Search for the cell housing the specified text and yield its [X, Y] center coordinate. 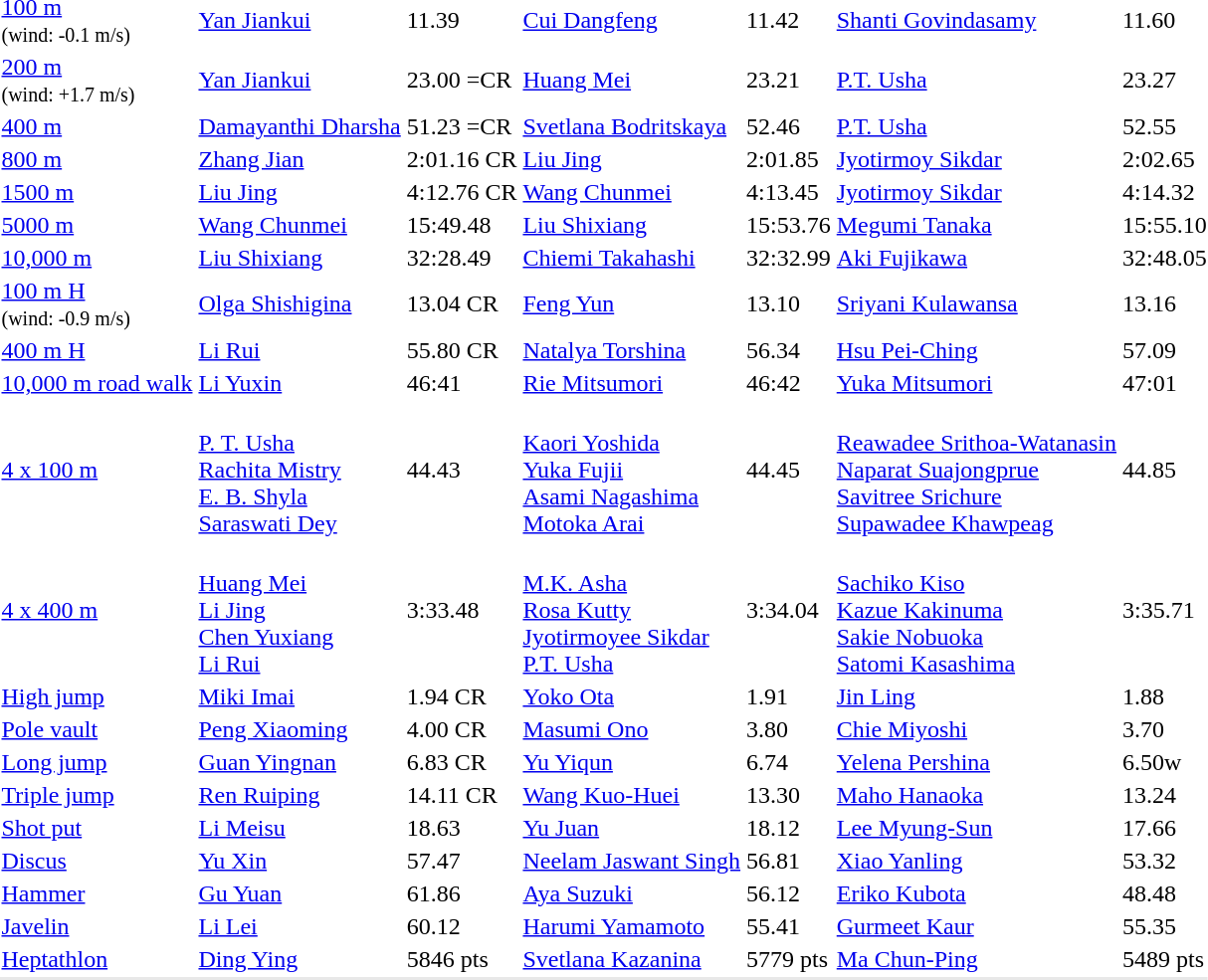
2:01.85 [789, 159]
4 x 100 m [98, 470]
Li Lei [300, 926]
56.81 [789, 861]
Kaori YoshidaYuka FujiiAsami NagashimaMotoka Arai [632, 470]
Eriko Kubota [976, 893]
Chie Miyoshi [976, 729]
Svetlana Bodritskaya [632, 126]
Masumi Ono [632, 729]
Wang Kuo-Huei [632, 795]
Discus [98, 861]
46:42 [789, 383]
Yelena Pershina [976, 762]
Peng Xiaoming [300, 729]
Yoko Ota [632, 696]
Harumi Yamamoto [632, 926]
Natalya Torshina [632, 350]
Guan Yingnan [300, 762]
Olga Shishigina [300, 304]
Yan Jiankui [300, 80]
100 m H(wind: -0.9 m/s) [98, 304]
15:53.76 [789, 225]
Long jump [98, 762]
Neelam Jaswant Singh [632, 861]
15:49.48 [462, 225]
13.30 [789, 795]
Gurmeet Kaur [976, 926]
1.91 [789, 696]
18.12 [789, 828]
13.10 [789, 304]
Xiao Yanling [976, 861]
5000 m [98, 225]
44.45 [789, 470]
Jin Ling [976, 696]
Feng Yun [632, 304]
3:34.04 [789, 610]
1500 m [98, 192]
32:32.99 [789, 258]
4 x 400 m [98, 610]
56.34 [789, 350]
60.12 [462, 926]
Lee Myung-Sun [976, 828]
Sriyani Kulawansa [976, 304]
23.00 =CR [462, 80]
46:41 [462, 383]
1.94 CR [462, 696]
Aya Suzuki [632, 893]
M.K. AshaRosa KuttyJyotirmoyee SikdarP.T. Usha [632, 610]
23.21 [789, 80]
Miki Imai [300, 696]
57.47 [462, 861]
4.00 CR [462, 729]
55.80 CR [462, 350]
10,000 m road walk [98, 383]
400 m [98, 126]
800 m [98, 159]
Rie Mitsumori [632, 383]
4:12.76 CR [462, 192]
Yu Xin [300, 861]
Li Meisu [300, 828]
Hsu Pei-Ching [976, 350]
3.80 [789, 729]
Ding Ying [300, 959]
Megumi Tanaka [976, 225]
200 m(wind: +1.7 m/s) [98, 80]
Pole vault [98, 729]
13.04 CR [462, 304]
5846 pts [462, 959]
32:28.49 [462, 258]
Huang Mei [632, 80]
6.74 [789, 762]
56.12 [789, 893]
Yuka Mitsumori [976, 383]
Svetlana Kazanina [632, 959]
400 m H [98, 350]
High jump [98, 696]
Reawadee Srithoa-WatanasinNaparat SuajongprueSavitree SrichureSupawadee Khawpeag [976, 470]
Li Rui [300, 350]
52.46 [789, 126]
Ma Chun-Ping [976, 959]
Hammer [98, 893]
4:13.45 [789, 192]
Chiemi Takahashi [632, 258]
Gu Yuan [300, 893]
5779 pts [789, 959]
2:01.16 CR [462, 159]
Heptathlon [98, 959]
10,000 m [98, 258]
Maho Hanaoka [976, 795]
Aki Fujikawa [976, 258]
44.43 [462, 470]
Li Yuxin [300, 383]
Huang MeiLi JingChen YuxiangLi Rui [300, 610]
Triple jump [98, 795]
Yu Juan [632, 828]
Ren Ruiping [300, 795]
Sachiko KisoKazue KakinumaSakie NobuokaSatomi Kasashima [976, 610]
Yu Yiqun [632, 762]
18.63 [462, 828]
Javelin [98, 926]
6.83 CR [462, 762]
51.23 =CR [462, 126]
Zhang Jian [300, 159]
P. T. UshaRachita MistryE. B. ShylaSaraswati Dey [300, 470]
Damayanthi Dharsha [300, 126]
3:33.48 [462, 610]
14.11 CR [462, 795]
Shot put [98, 828]
61.86 [462, 893]
55.41 [789, 926]
